Identify which cell holds the provided text, then report its [X, Y] central coordinate. 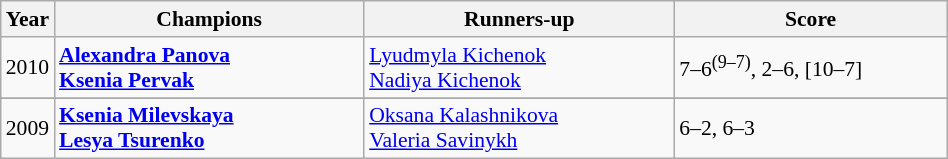
Champions [209, 19]
Ksenia Milevskaya Lesya Tsurenko [209, 128]
Year [28, 19]
Oksana Kalashnikova Valeria Savinykh [519, 128]
Lyudmyla Kichenok Nadiya Kichenok [519, 68]
7–6(9–7), 2–6, [10–7] [810, 68]
2010 [28, 68]
Alexandra Panova Ksenia Pervak [209, 68]
Runners-up [519, 19]
2009 [28, 128]
6–2, 6–3 [810, 128]
Score [810, 19]
